Output the [X, Y] coordinate of the center of the cell containing the given text.  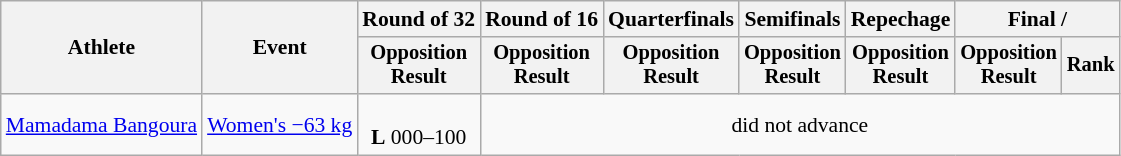
Round of 32 [418, 19]
Repechage [901, 19]
L 000–100 [418, 124]
Athlete [102, 48]
Semifinals [792, 19]
Women's −63 kg [280, 124]
Rank [1091, 66]
Mamadama Bangoura [102, 124]
Final / [1037, 19]
Round of 16 [542, 19]
Quarterfinals [671, 19]
Event [280, 48]
did not advance [800, 124]
